Find where the given text appears and provide that cell's center as [x, y] coordinate. 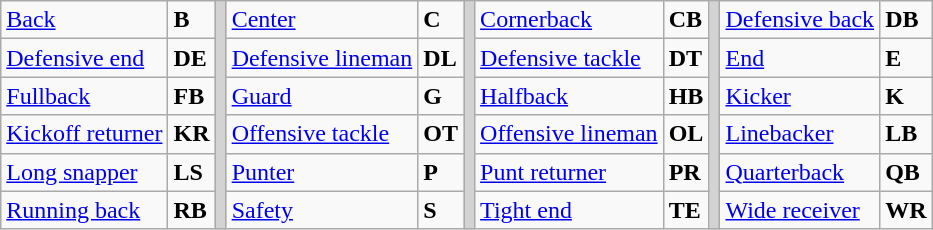
E [906, 58]
Offensive tackle [322, 134]
Long snapper [84, 172]
CB [686, 20]
Defensive lineman [322, 58]
B [192, 20]
S [441, 210]
Offensive lineman [570, 134]
Kicker [800, 96]
Defensive end [84, 58]
TE [686, 210]
Linebacker [800, 134]
Quarterback [800, 172]
Cornerback [570, 20]
DL [441, 58]
LS [192, 172]
RB [192, 210]
DE [192, 58]
LB [906, 134]
Back [84, 20]
Center [322, 20]
HB [686, 96]
WR [906, 210]
P [441, 172]
G [441, 96]
Defensive tackle [570, 58]
DB [906, 20]
QB [906, 172]
Kickoff returner [84, 134]
K [906, 96]
DT [686, 58]
C [441, 20]
Punt returner [570, 172]
FB [192, 96]
PR [686, 172]
Defensive back [800, 20]
Punter [322, 172]
Fullback [84, 96]
Halfback [570, 96]
KR [192, 134]
End [800, 58]
Wide receiver [800, 210]
OL [686, 134]
Guard [322, 96]
Safety [322, 210]
OT [441, 134]
Running back [84, 210]
Tight end [570, 210]
